Output the [X, Y] coordinate of the center of the cell containing the given text.  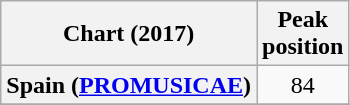
Chart (2017) [129, 34]
84 [303, 85]
Peakposition [303, 34]
Spain (PROMUSICAE) [129, 85]
